For the text-containing cell, return its midpoint in (x, y) coordinate format. 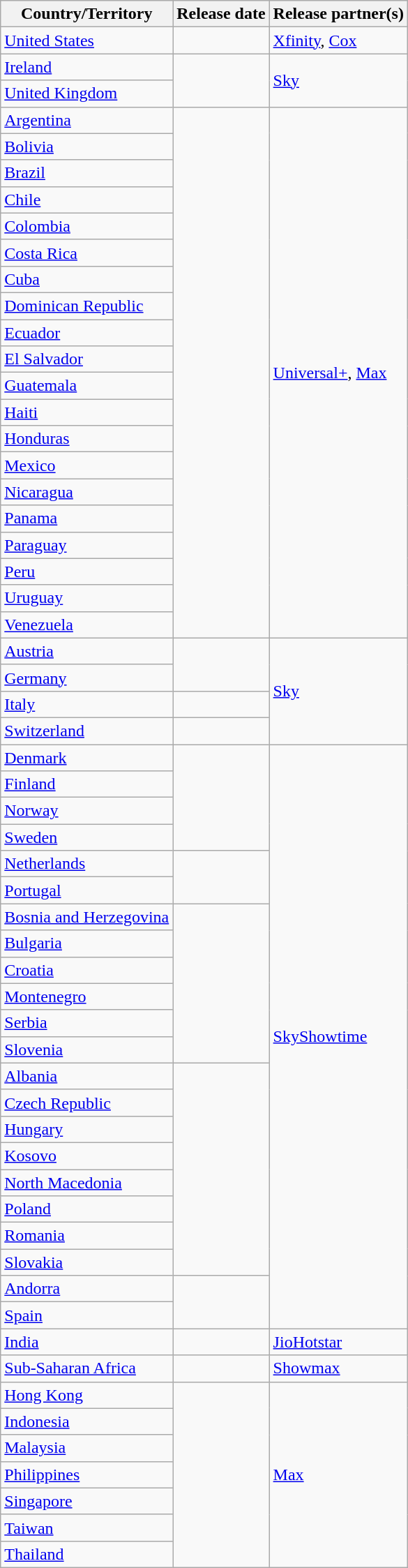
Panama (86, 518)
Switzerland (86, 731)
Bulgaria (86, 943)
Romania (86, 1236)
Kosovo (86, 1156)
Spain (86, 1315)
Norway (86, 811)
Mexico (86, 465)
Croatia (86, 970)
Germany (86, 678)
Uruguay (86, 598)
Finland (86, 784)
Chile (86, 200)
Taiwan (86, 1528)
Guatemala (86, 386)
Release partner(s) (338, 14)
Ireland (86, 67)
Portugal (86, 890)
Brazil (86, 173)
Haiti (86, 412)
Ecuador (86, 333)
Malaysia (86, 1448)
United States (86, 40)
Costa Rica (86, 253)
Argentina (86, 120)
Philippines (86, 1474)
Paraguay (86, 545)
Max (338, 1474)
Nicaragua (86, 492)
Hong Kong (86, 1395)
Slovenia (86, 1050)
India (86, 1342)
Bosnia and Herzegovina (86, 917)
Thailand (86, 1554)
Sweden (86, 837)
Indonesia (86, 1421)
Albania (86, 1076)
SkyShowtime (338, 1036)
Honduras (86, 439)
Showmax (338, 1368)
Serbia (86, 1023)
United Kingdom (86, 94)
Singapore (86, 1501)
Dominican Republic (86, 306)
Poland (86, 1209)
Hungary (86, 1129)
Colombia (86, 226)
Andorra (86, 1289)
JioHotstar (338, 1342)
Universal+, Max (338, 373)
Italy (86, 704)
Venezuela (86, 625)
Montenegro (86, 996)
Bolivia (86, 147)
El Salvador (86, 359)
Sub-Saharan Africa (86, 1368)
Release date (221, 14)
Czech Republic (86, 1103)
Slovakia (86, 1262)
Austria (86, 651)
Xfinity, Cox (338, 40)
North Macedonia (86, 1183)
Peru (86, 572)
Country/Territory (86, 14)
Netherlands (86, 864)
Denmark (86, 757)
Cuba (86, 279)
